Locate the cell with the specified text and output its (x, y) center coordinate. 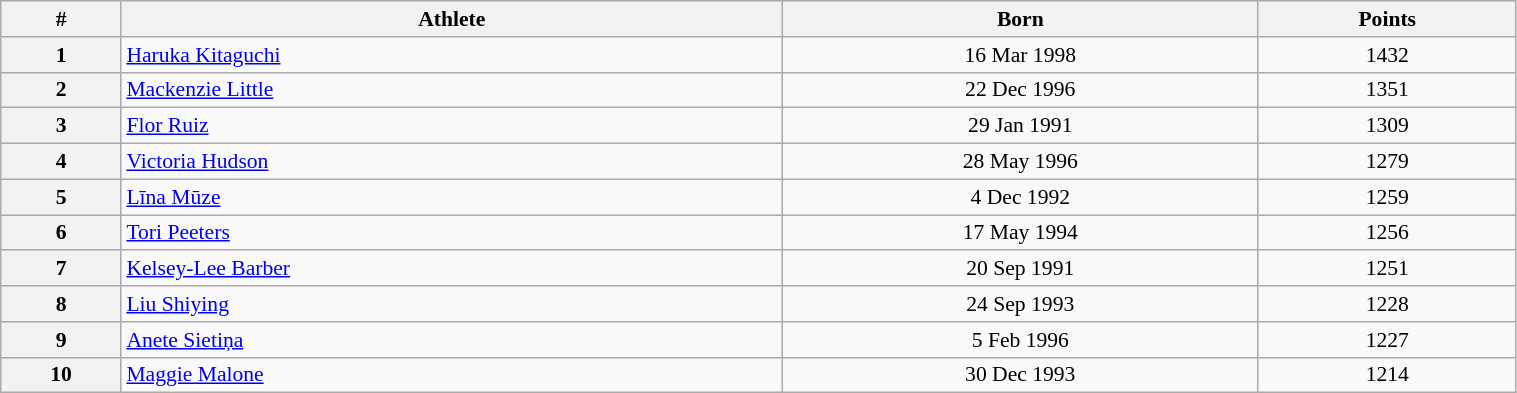
8 (62, 304)
1228 (1387, 304)
Haruka Kitaguchi (452, 55)
Kelsey-Lee Barber (452, 269)
1309 (1387, 126)
20 Sep 1991 (1020, 269)
Athlete (452, 19)
Tori Peeters (452, 233)
10 (62, 375)
1251 (1387, 269)
Liu Shiying (452, 304)
3 (62, 126)
Anete Sietiņa (452, 340)
Flor Ruiz (452, 126)
Points (1387, 19)
1259 (1387, 197)
Born (1020, 19)
28 May 1996 (1020, 162)
Maggie Malone (452, 375)
1279 (1387, 162)
30 Dec 1993 (1020, 375)
7 (62, 269)
1 (62, 55)
Mackenzie Little (452, 90)
5 Feb 1996 (1020, 340)
1227 (1387, 340)
17 May 1994 (1020, 233)
1351 (1387, 90)
29 Jan 1991 (1020, 126)
1256 (1387, 233)
16 Mar 1998 (1020, 55)
24 Sep 1993 (1020, 304)
# (62, 19)
Victoria Hudson (452, 162)
4 (62, 162)
Līna Mūze (452, 197)
2 (62, 90)
5 (62, 197)
1432 (1387, 55)
6 (62, 233)
9 (62, 340)
1214 (1387, 375)
4 Dec 1992 (1020, 197)
22 Dec 1996 (1020, 90)
